Capture the cell that displays the provided text and extract its (X, Y) central coordinate. 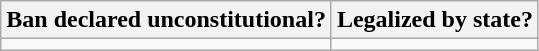
Ban declared unconstitutional? (166, 20)
Legalized by state? (434, 20)
